Scan for the cell matching the given text and deliver its [x, y] coordinate at center. 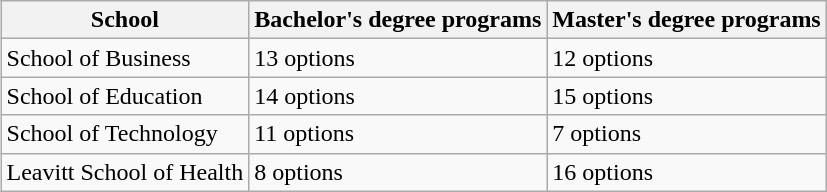
Leavitt School of Health [125, 172]
13 options [398, 58]
School of Education [125, 96]
12 options [686, 58]
7 options [686, 134]
School of Business [125, 58]
11 options [398, 134]
Bachelor's degree programs [398, 20]
School of Technology [125, 134]
School [125, 20]
15 options [686, 96]
Master's degree programs [686, 20]
14 options [398, 96]
8 options [398, 172]
16 options [686, 172]
